Determine the [x, y] coordinate at the center of the cell enclosing the given text.  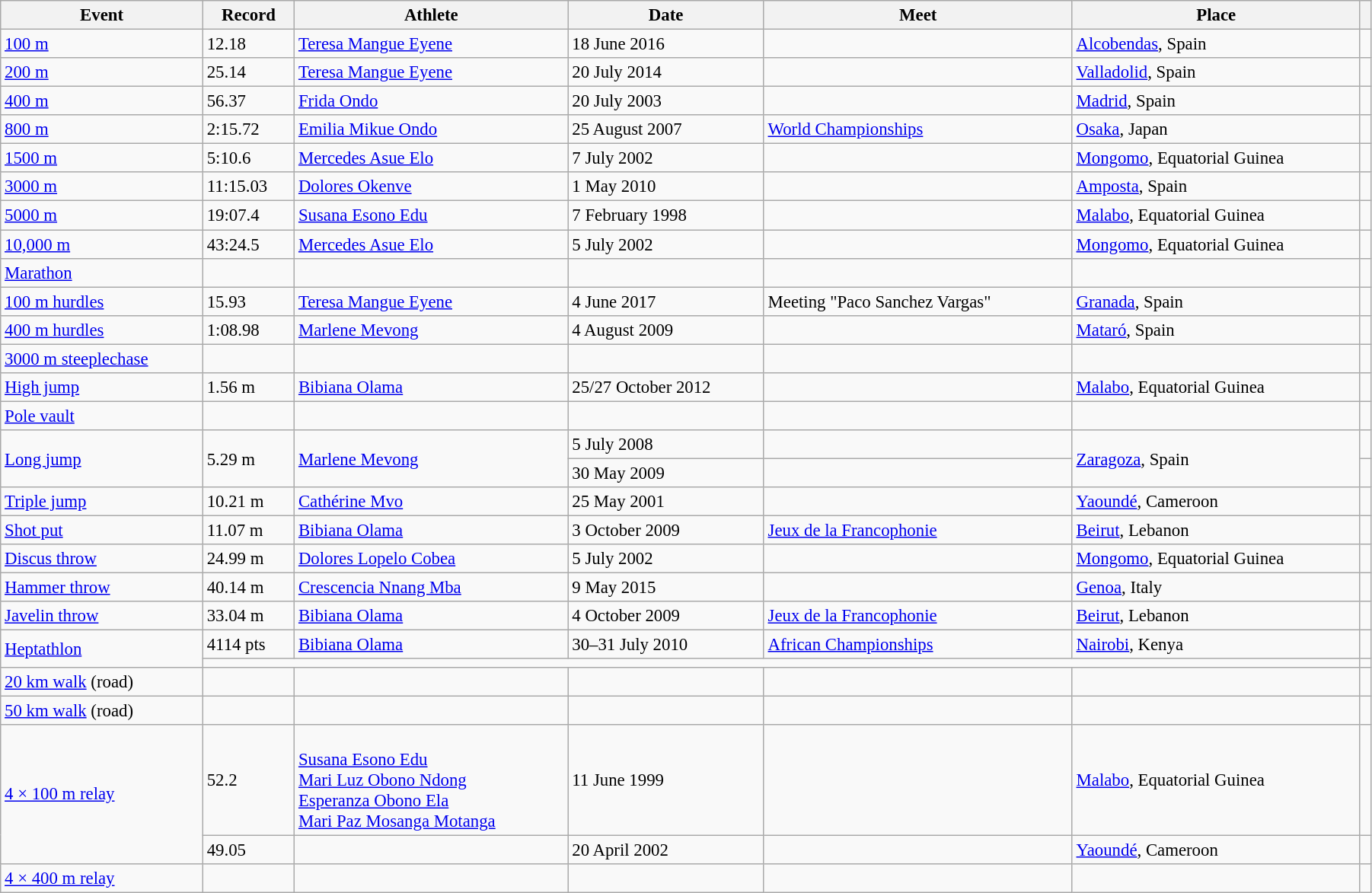
Susana Esono EduMari Luz Obono NdongEsperanza Obono ElaMari Paz Mosanga Motanga [431, 780]
Emilia Mikue Ondo [431, 129]
Place [1216, 15]
100 m hurdles [102, 301]
4 October 2009 [665, 616]
Susana Esono Edu [431, 215]
30–31 July 2010 [665, 645]
Pole vault [102, 416]
Date [665, 15]
Crescencia Nnang Mba [431, 588]
Event [102, 15]
Discus throw [102, 559]
African Championships [918, 645]
Granada, Spain [1216, 301]
5.29 m [248, 458]
Meeting "Paco Sanchez Vargas" [918, 301]
World Championships [918, 129]
20 km walk (road) [102, 681]
25 May 2001 [665, 502]
Marathon [102, 273]
5:10.6 [248, 158]
4 June 2017 [665, 301]
Zaragoza, Spain [1216, 458]
25.14 [248, 72]
Athlete [431, 15]
3 October 2009 [665, 531]
10.21 m [248, 502]
Valladolid, Spain [1216, 72]
Hammer throw [102, 588]
Javelin throw [102, 616]
Osaka, Japan [1216, 129]
Frida Ondo [431, 101]
40.14 m [248, 588]
9 May 2015 [665, 588]
20 July 2014 [665, 72]
7 July 2002 [665, 158]
5000 m [102, 215]
400 m [102, 101]
52.2 [248, 780]
Mataró, Spain [1216, 330]
25 August 2007 [665, 129]
43:24.5 [248, 244]
11:15.03 [248, 187]
7 February 1998 [665, 215]
Madrid, Spain [1216, 101]
4 × 400 m relay [102, 879]
Dolores Okenve [431, 187]
18 June 2016 [665, 44]
Dolores Lopelo Cobea [431, 559]
High jump [102, 387]
4 August 2009 [665, 330]
24.99 m [248, 559]
Alcobendas, Spain [1216, 44]
1:08.98 [248, 330]
10,000 m [102, 244]
49.05 [248, 850]
Triple jump [102, 502]
Heptathlon [102, 649]
2:15.72 [248, 129]
Cathérine Mvo [431, 502]
800 m [102, 129]
100 m [102, 44]
20 April 2002 [665, 850]
Genoa, Italy [1216, 588]
Meet [918, 15]
4 × 100 m relay [102, 793]
11 June 1999 [665, 780]
33.04 m [248, 616]
1500 m [102, 158]
4114 pts [248, 645]
15.93 [248, 301]
Record [248, 15]
20 July 2003 [665, 101]
5 July 2008 [665, 445]
Long jump [102, 458]
11.07 m [248, 531]
Shot put [102, 531]
56.37 [248, 101]
1 May 2010 [665, 187]
3000 m [102, 187]
400 m hurdles [102, 330]
50 km walk (road) [102, 710]
200 m [102, 72]
25/27 October 2012 [665, 387]
1.56 m [248, 387]
19:07.4 [248, 215]
Nairobi, Kenya [1216, 645]
30 May 2009 [665, 473]
3000 m steeplechase [102, 359]
Amposta, Spain [1216, 187]
12.18 [248, 44]
